Provide the [X, Y] coordinate of the cell's center where the given text is located.  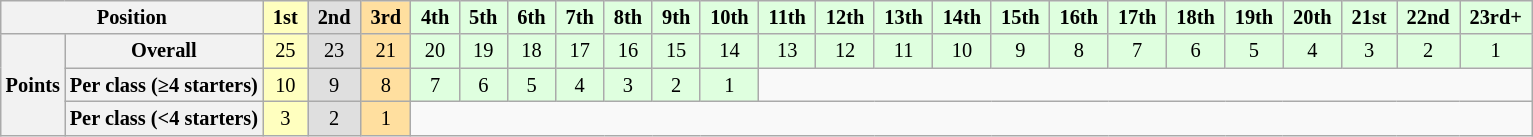
15th [1020, 17]
20 [435, 51]
2nd [334, 17]
Points [33, 84]
4th [435, 17]
10th [729, 17]
Per class (<4 starters) [164, 118]
13th [903, 17]
25 [286, 51]
1st [286, 17]
17th [1137, 17]
9th [676, 17]
17 [580, 51]
20th [1312, 17]
8th [628, 17]
Per class (≥4 starters) [164, 85]
13 [788, 51]
6th [531, 17]
18th [1195, 17]
7th [580, 17]
15 [676, 51]
19th [1254, 17]
Position [132, 17]
11 [903, 51]
16th [1079, 17]
14 [729, 51]
3rd [385, 17]
21 [385, 51]
23rd+ [1496, 17]
12 [845, 51]
21st [1370, 17]
16 [628, 51]
Overall [164, 51]
11th [788, 17]
18 [531, 51]
12th [845, 17]
19 [483, 51]
23 [334, 51]
14th [962, 17]
22nd [1428, 17]
5th [483, 17]
